Determine the [X, Y] coordinate at the center of the cell enclosing the given text.  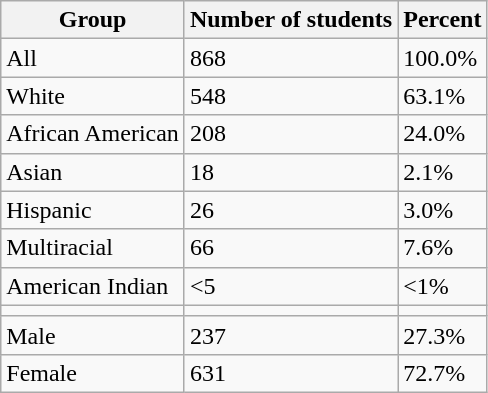
White [93, 96]
Female [93, 373]
631 [290, 373]
<1% [442, 286]
548 [290, 96]
<5 [290, 286]
Male [93, 335]
66 [290, 248]
63.1% [442, 96]
868 [290, 58]
Number of students [290, 20]
27.3% [442, 335]
2.1% [442, 172]
18 [290, 172]
26 [290, 210]
Multiracial [93, 248]
3.0% [442, 210]
African American [93, 134]
Hispanic [93, 210]
7.6% [442, 248]
100.0% [442, 58]
All [93, 58]
Group [93, 20]
24.0% [442, 134]
72.7% [442, 373]
Asian [93, 172]
Percent [442, 20]
208 [290, 134]
American Indian [93, 286]
237 [290, 335]
